From the cell containing the given text, extract its center point as (X, Y) coordinate. 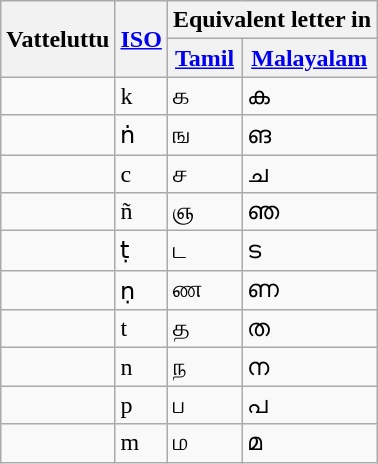
ങ (310, 135)
c (141, 173)
ண (204, 290)
ச (204, 173)
ங (204, 135)
ṇ (141, 290)
ണ (310, 290)
Equivalent letter in (272, 20)
m (141, 443)
ட (204, 251)
ട (310, 251)
ṭ (141, 251)
t (141, 329)
ക (310, 96)
Tamil (204, 58)
ISO (141, 39)
ന (310, 367)
ച (310, 173)
ஞ (204, 212)
പ (310, 405)
த (204, 329)
க (204, 96)
മ (310, 443)
ഞ (310, 212)
p (141, 405)
ത (310, 329)
ப (204, 405)
ñ (141, 212)
ந (204, 367)
k (141, 96)
Vatteluttu (58, 39)
ம (204, 443)
Malayalam (310, 58)
n (141, 367)
ṅ (141, 135)
